Provide the [x, y] coordinate of the cell's center where the given text is located.  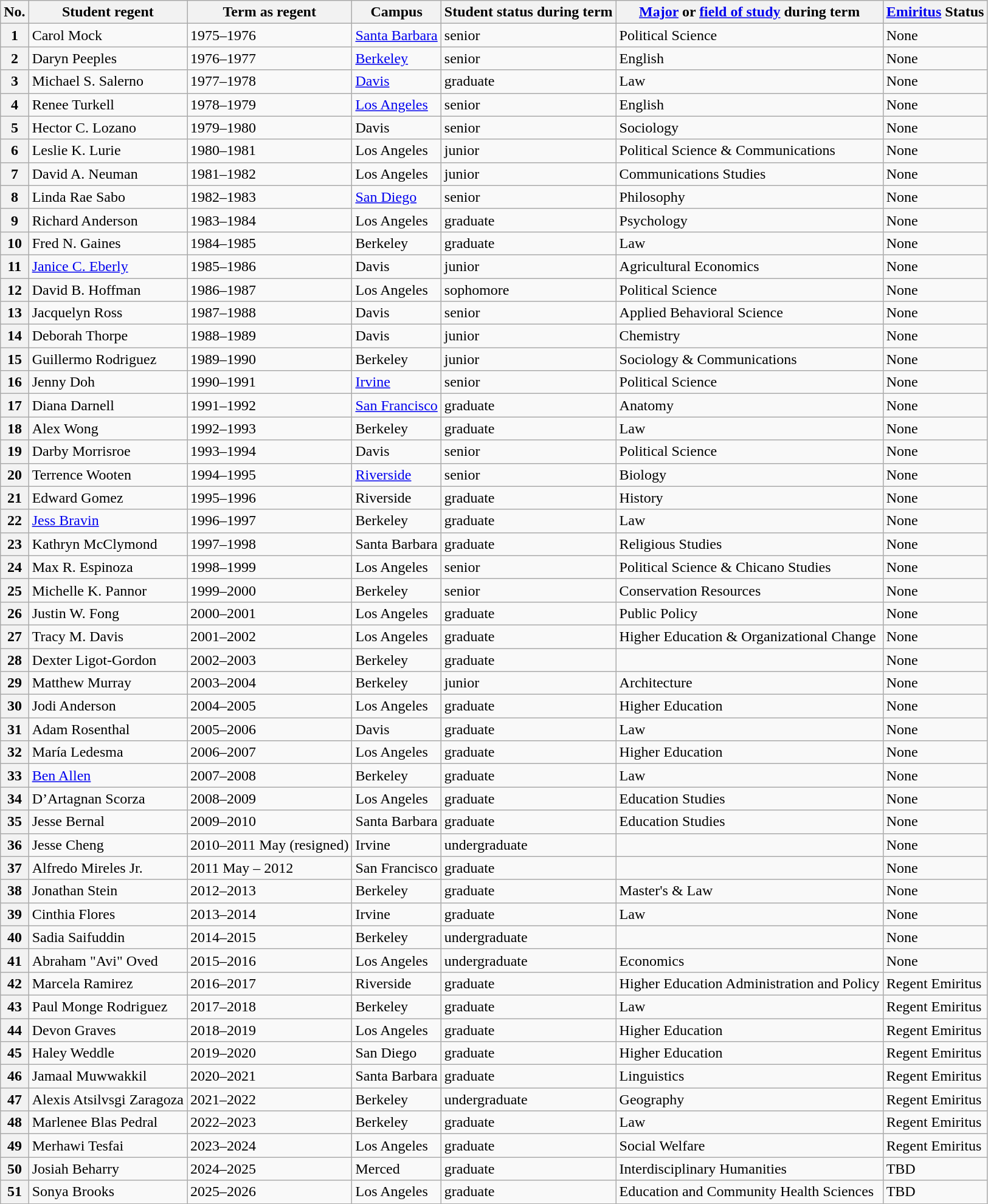
2015–2016 [270, 960]
Jess Bravin [108, 521]
Sociology [749, 128]
Political Science & Chicano Studies [749, 567]
17 [15, 405]
1992–1993 [270, 428]
Dexter Ligot-Gordon [108, 659]
Cinthia Flores [108, 914]
1999–2000 [270, 590]
Marcela Ramirez [108, 983]
18 [15, 428]
Merhawi Tesfai [108, 1146]
50 [15, 1169]
15 [15, 359]
2005–2006 [270, 729]
Conservation Resources [749, 590]
Michelle K. Pannor [108, 590]
Philosophy [749, 197]
Economics [749, 960]
1979–1980 [270, 128]
36 [15, 845]
Michael S. Salerno [108, 81]
Abraham "Avi" Oved [108, 960]
2019–2020 [270, 1053]
Psychology [749, 220]
Biology [749, 475]
Sadia Saifuddin [108, 937]
2009–2010 [270, 822]
19 [15, 452]
1995–1996 [270, 498]
2 [15, 58]
2002–2003 [270, 659]
Campus [396, 12]
Jacquelyn Ross [108, 313]
Linguistics [749, 1076]
2006–2007 [270, 752]
2007–2008 [270, 776]
30 [15, 706]
Paul Monge Rodriguez [108, 1006]
sophomore [528, 290]
Agricultural Economics [749, 266]
1978–1979 [270, 105]
2012–2013 [270, 891]
Public Policy [749, 613]
11 [15, 266]
10 [15, 243]
1977–1978 [270, 81]
Jodi Anderson [108, 706]
Social Welfare [749, 1146]
Alexis Atsilvsgi Zaragoza [108, 1099]
2017–2018 [270, 1006]
5 [15, 128]
9 [15, 220]
1989–1990 [270, 359]
2014–2015 [270, 937]
Edward Gomez [108, 498]
1996–1997 [270, 521]
51 [15, 1192]
2004–2005 [270, 706]
Higher Education Administration and Policy [749, 983]
Renee Turkell [108, 105]
37 [15, 868]
1998–1999 [270, 567]
23 [15, 544]
David B. Hoffman [108, 290]
Anatomy [749, 405]
Guillermo Rodriguez [108, 359]
Daryn Peeples [108, 58]
Merced [396, 1169]
1975–1976 [270, 35]
29 [15, 683]
1987–1988 [270, 313]
Ben Allen [108, 776]
Architecture [749, 683]
1991–1992 [270, 405]
1986–1987 [270, 290]
48 [15, 1123]
47 [15, 1099]
D’Artagnan Scorza [108, 799]
32 [15, 752]
44 [15, 1030]
1994–1995 [270, 475]
26 [15, 613]
1 [15, 35]
Major or field of study during term [749, 12]
David A. Neuman [108, 174]
2021–2022 [270, 1099]
Sonya Brooks [108, 1192]
1983–1984 [270, 220]
45 [15, 1053]
2000–2001 [270, 613]
38 [15, 891]
Hector C. Lozano [108, 128]
1982–1983 [270, 197]
Diana Darnell [108, 405]
Kathryn McClymond [108, 544]
Devon Graves [108, 1030]
Darby Morrisroe [108, 452]
Carol Mock [108, 35]
Political Science & Communications [749, 151]
Jesse Bernal [108, 822]
María Ledesma [108, 752]
2008–2009 [270, 799]
Deborah Thorpe [108, 336]
7 [15, 174]
35 [15, 822]
2023–2024 [270, 1146]
Student status during term [528, 12]
Higher Education & Organizational Change [749, 636]
2001–2002 [270, 636]
1990–1991 [270, 382]
24 [15, 567]
40 [15, 937]
34 [15, 799]
42 [15, 983]
Jonathan Stein [108, 891]
46 [15, 1076]
3 [15, 81]
Janice C. Eberly [108, 266]
1976–1977 [270, 58]
Emiritus Status [935, 12]
1988–1989 [270, 336]
20 [15, 475]
31 [15, 729]
Chemistry [749, 336]
Haley Weddle [108, 1053]
2020–2021 [270, 1076]
Terrence Wooten [108, 475]
Geography [749, 1099]
41 [15, 960]
Adam Rosenthal [108, 729]
27 [15, 636]
2025–2026 [270, 1192]
43 [15, 1006]
Religious Studies [749, 544]
16 [15, 382]
Matthew Murray [108, 683]
Tracy M. Davis [108, 636]
14 [15, 336]
1993–1994 [270, 452]
6 [15, 151]
Linda Rae Sabo [108, 197]
Communications Studies [749, 174]
39 [15, 914]
Josiah Beharry [108, 1169]
2011 May – 2012 [270, 868]
13 [15, 313]
Jesse Cheng [108, 845]
Max R. Espinoza [108, 567]
No. [15, 12]
2013–2014 [270, 914]
Richard Anderson [108, 220]
Applied Behavioral Science [749, 313]
Education and Community Health Sciences [749, 1192]
22 [15, 521]
Student regent [108, 12]
33 [15, 776]
Term as regent [270, 12]
2022–2023 [270, 1123]
Justin W. Fong [108, 613]
25 [15, 590]
2010–2011 May (resigned) [270, 845]
1984–1985 [270, 243]
49 [15, 1146]
1997–1998 [270, 544]
2003–2004 [270, 683]
21 [15, 498]
Interdisciplinary Humanities [749, 1169]
Alex Wong [108, 428]
Master's & Law [749, 891]
Jenny Doh [108, 382]
Fred N. Gaines [108, 243]
4 [15, 105]
1980–1981 [270, 151]
Alfredo Mireles Jr. [108, 868]
Marlenee Blas Pedral [108, 1123]
Leslie K. Lurie [108, 151]
2018–2019 [270, 1030]
28 [15, 659]
History [749, 498]
2024–2025 [270, 1169]
Jamaal Muwwakkil [108, 1076]
8 [15, 197]
1985–1986 [270, 266]
Sociology & Communications [749, 359]
1981–1982 [270, 174]
2016–2017 [270, 983]
12 [15, 290]
